From the cell containing the given text, extract its center point as (x, y) coordinate. 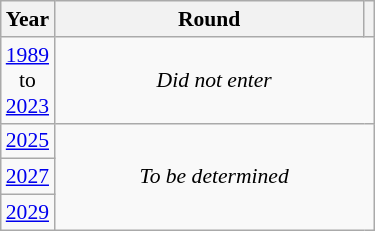
2025 (28, 141)
Did not enter (214, 80)
To be determined (214, 176)
Round (209, 19)
2029 (28, 213)
2027 (28, 177)
1989to2023 (28, 80)
Year (28, 19)
